Detect which cell encompasses the target text, then output its [X, Y] center coordinate. 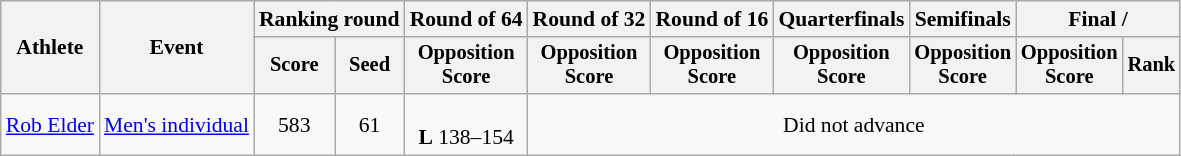
Round of 16 [712, 19]
Athlete [50, 48]
Did not advance [854, 124]
Round of 64 [466, 19]
Semifinals [962, 19]
Quarterfinals [841, 19]
Rank [1152, 66]
583 [294, 124]
Score [294, 66]
Rob Elder [50, 124]
Final / [1098, 19]
Seed [370, 66]
Round of 32 [590, 19]
Event [176, 48]
61 [370, 124]
Ranking round [330, 19]
Men's individual [176, 124]
L 138–154 [466, 124]
